Pinpoint the cell where the given text exists, returning its (x, y) midpoint coordinate. 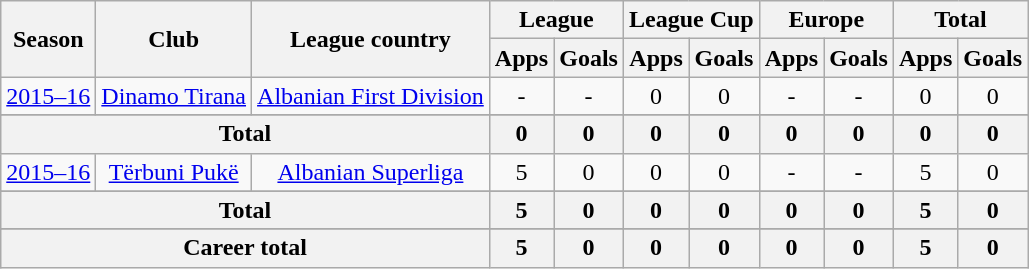
Club (174, 39)
League (556, 20)
Season (48, 39)
Dinamo Tirana (174, 96)
Europe (826, 20)
Albanian Superliga (371, 172)
Career total (246, 248)
Tërbuni Pukë (174, 172)
League Cup (691, 20)
League country (371, 39)
Albanian First Division (371, 96)
